Identify which cell holds the provided text, then report its [x, y] central coordinate. 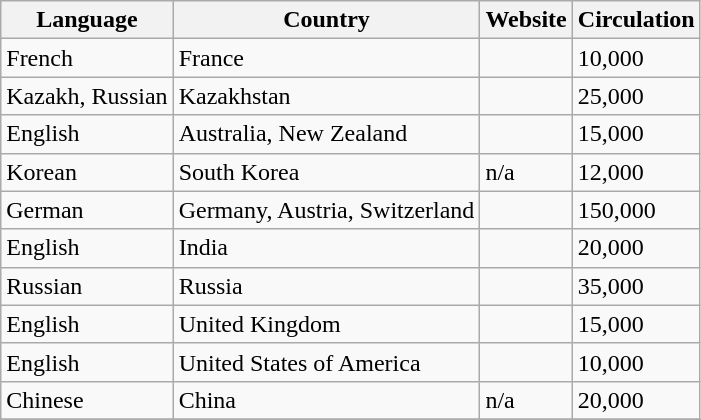
12,000 [636, 172]
Russian [87, 286]
German [87, 210]
Kazakhstan [326, 96]
India [326, 248]
Country [326, 20]
United Kingdom [326, 324]
Language [87, 20]
25,000 [636, 96]
China [326, 400]
Circulation [636, 20]
Kazakh, Russian [87, 96]
South Korea [326, 172]
United States of America [326, 362]
Australia, New Zealand [326, 134]
France [326, 58]
Korean [87, 172]
French [87, 58]
150,000 [636, 210]
Germany, Austria, Switzerland [326, 210]
Website [526, 20]
Chinese [87, 400]
Russia [326, 286]
35,000 [636, 286]
